From the cell containing the given text, extract its center point as [x, y] coordinate. 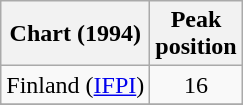
Peakposition [196, 34]
Chart (1994) [76, 34]
Finland (IFPI) [76, 85]
16 [196, 85]
